For the text-containing cell, return its midpoint in (x, y) coordinate format. 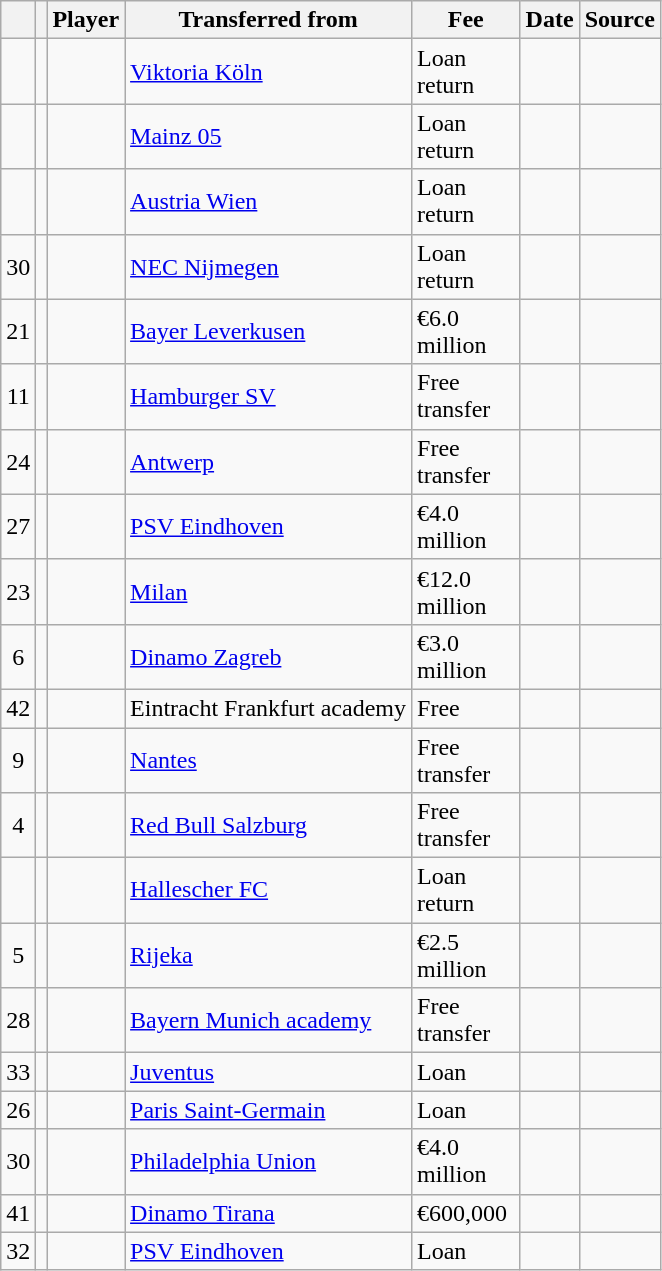
€600,000 (466, 1213)
33 (18, 1072)
11 (18, 396)
€12.0 million (466, 592)
€6.0 million (466, 332)
Hallescher FC (268, 890)
Philadelphia Union (268, 1162)
9 (18, 760)
Free (466, 708)
Paris Saint-Germain (268, 1110)
Eintracht Frankfurt academy (268, 708)
24 (18, 462)
32 (18, 1251)
28 (18, 1020)
NEC Nijmegen (268, 266)
Player (86, 20)
Dinamo Tirana (268, 1213)
41 (18, 1213)
Rijeka (268, 956)
Juventus (268, 1072)
Fee (466, 20)
6 (18, 656)
27 (18, 526)
5 (18, 956)
Hamburger SV (268, 396)
Viktoria Köln (268, 72)
Bayern Munich academy (268, 1020)
Milan (268, 592)
21 (18, 332)
42 (18, 708)
Source (620, 20)
Dinamo Zagreb (268, 656)
Date (550, 20)
23 (18, 592)
Bayer Leverkusen (268, 332)
Austria Wien (268, 202)
€2.5 million (466, 956)
Antwerp (268, 462)
4 (18, 826)
Red Bull Salzburg (268, 826)
€3.0 million (466, 656)
Nantes (268, 760)
Transferred from (268, 20)
Mainz 05 (268, 136)
26 (18, 1110)
